From the cell containing the given text, extract its center point as [X, Y] coordinate. 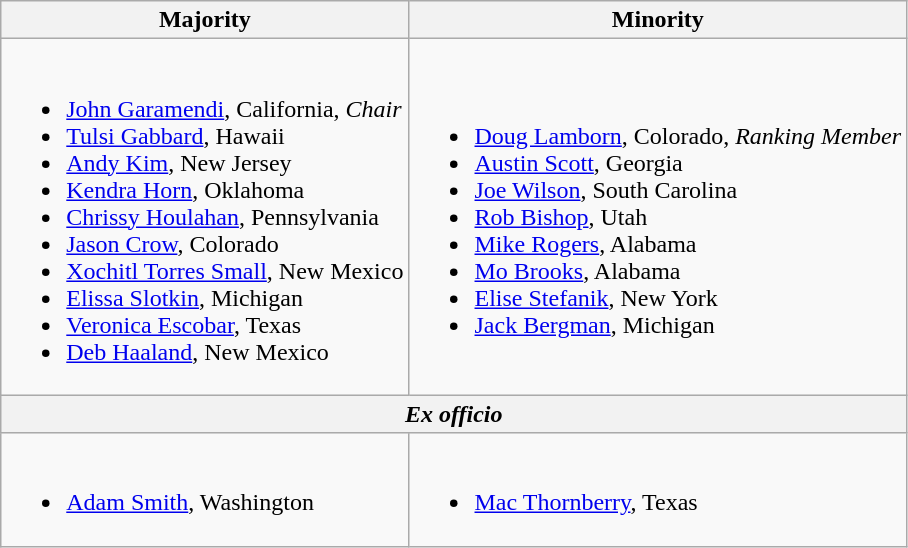
Adam Smith, Washington [205, 490]
Ex officio [454, 414]
Minority [658, 20]
Majority [205, 20]
Mac Thornberry, Texas [658, 490]
